Determine the [X, Y] coordinate at the center of the cell enclosing the given text.  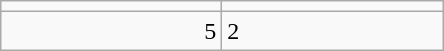
2 [332, 31]
5 [112, 31]
